Locate the cell with the specified text and output its [x, y] center coordinate. 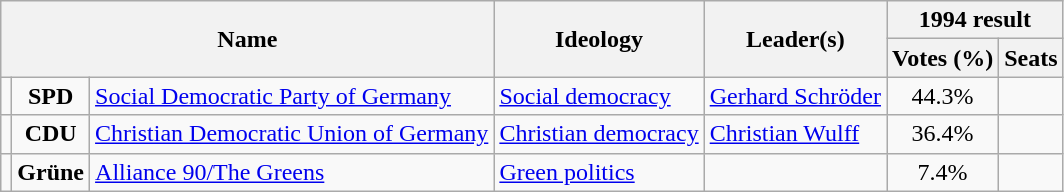
Gerhard Schröder [795, 96]
SPD [51, 96]
Votes (%) [942, 58]
Alliance 90/The Greens [292, 172]
Seats [1031, 58]
36.4% [942, 134]
Grüne [51, 172]
7.4% [942, 172]
Social Democratic Party of Germany [292, 96]
Green politics [599, 172]
44.3% [942, 96]
Name [248, 39]
Ideology [599, 39]
Leader(s) [795, 39]
CDU [51, 134]
1994 result [974, 20]
Social democracy [599, 96]
Christian democracy [599, 134]
Christian Democratic Union of Germany [292, 134]
Christian Wulff [795, 134]
